Locate the cell with the specified text and output its [X, Y] center coordinate. 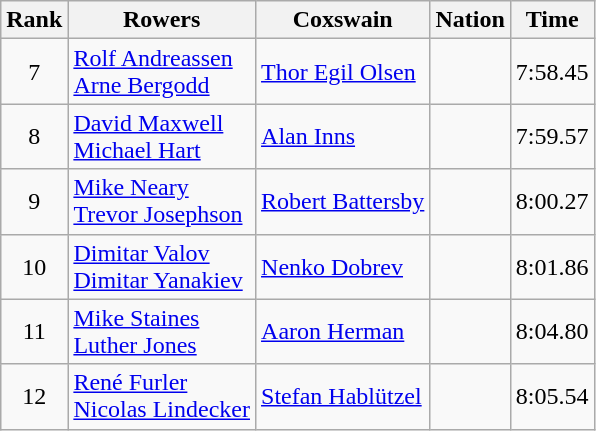
Nation [470, 20]
Mike NearyTrevor Josephson [162, 202]
Mike StainesLuther Jones [162, 332]
8:00.27 [552, 202]
Dimitar ValovDimitar Yanakiev [162, 266]
8 [34, 136]
9 [34, 202]
Rank [34, 20]
Rolf AndreassenArne Bergodd [162, 72]
Alan Inns [343, 136]
7:58.45 [552, 72]
David MaxwellMichael Hart [162, 136]
Robert Battersby [343, 202]
7 [34, 72]
8:01.86 [552, 266]
Stefan Hablützel [343, 396]
8:05.54 [552, 396]
12 [34, 396]
8:04.80 [552, 332]
Rowers [162, 20]
10 [34, 266]
Aaron Herman [343, 332]
7:59.57 [552, 136]
Coxswain [343, 20]
René FurlerNicolas Lindecker [162, 396]
Thor Egil Olsen [343, 72]
Nenko Dobrev [343, 266]
11 [34, 332]
Time [552, 20]
